Determine the (X, Y) coordinate at the center of the cell enclosing the given text.  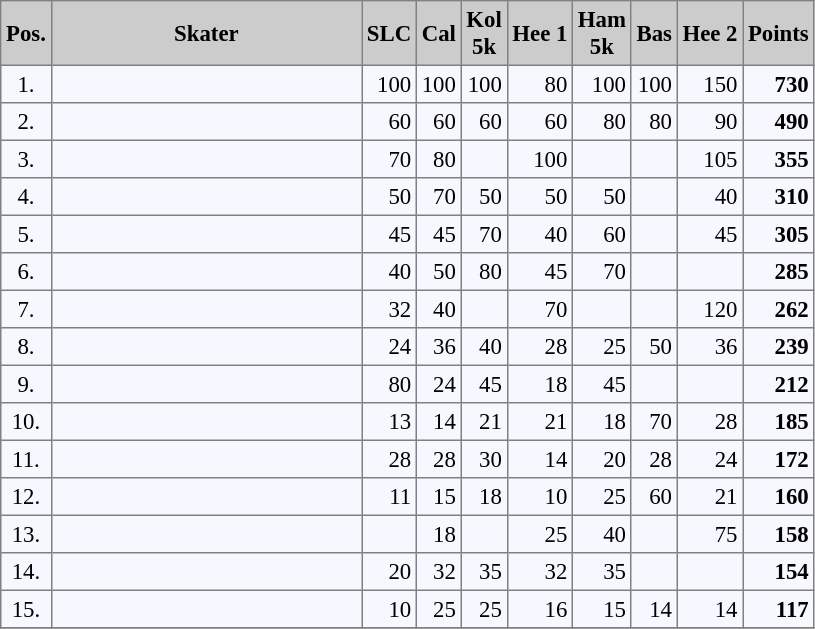
Bas (654, 33)
120 (710, 309)
11. (26, 459)
185 (778, 422)
Ham5k (602, 33)
Points (778, 33)
3. (26, 159)
158 (778, 534)
7. (26, 309)
117 (778, 609)
239 (778, 347)
105 (710, 159)
Pos. (26, 33)
15. (26, 609)
6. (26, 272)
212 (778, 384)
355 (778, 159)
Cal (438, 33)
9. (26, 384)
Hee 1 (540, 33)
14. (26, 572)
10. (26, 422)
16 (540, 609)
1. (26, 84)
150 (710, 84)
13. (26, 534)
490 (778, 122)
160 (778, 497)
Skater (206, 33)
5. (26, 234)
12. (26, 497)
2. (26, 122)
11 (390, 497)
75 (710, 534)
154 (778, 572)
13 (390, 422)
310 (778, 197)
730 (778, 84)
172 (778, 459)
305 (778, 234)
8. (26, 347)
SLC (390, 33)
4. (26, 197)
90 (710, 122)
Hee 2 (710, 33)
30 (484, 459)
Kol5k (484, 33)
262 (778, 309)
285 (778, 272)
